From the cell containing the given text, extract its center point as [X, Y] coordinate. 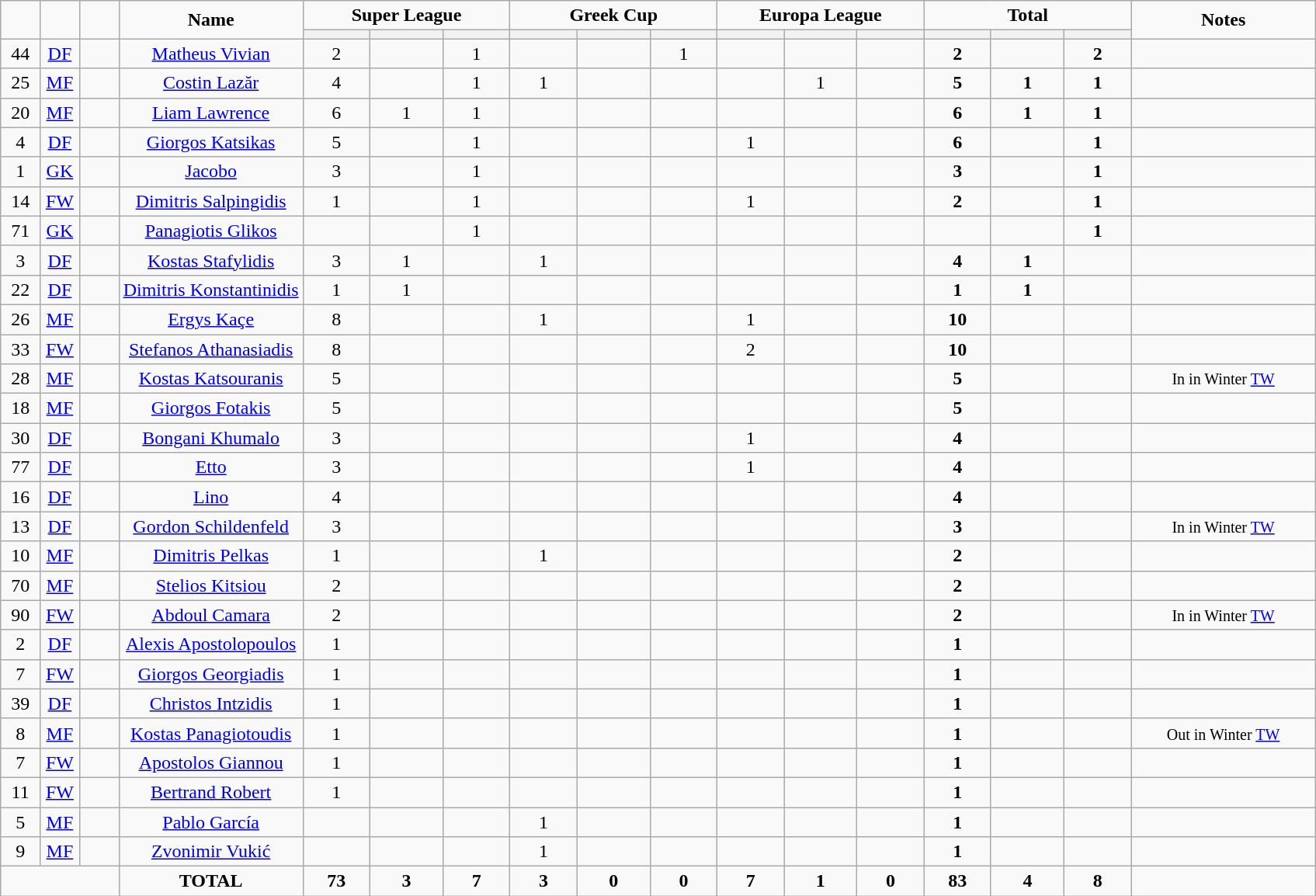
Zvonimir Vukić [211, 852]
18 [20, 408]
Europa League [821, 16]
83 [957, 881]
90 [20, 615]
Greek Cup [613, 16]
Dimitris Salpingidis [211, 201]
Giorgos Katsikas [211, 142]
Matheus Vivian [211, 54]
70 [20, 585]
Abdoul Camara [211, 615]
44 [20, 54]
33 [20, 349]
73 [336, 881]
TOTAL [211, 881]
Lino [211, 497]
Stelios Kitsiou [211, 585]
Stefanos Athanasiadis [211, 349]
Total [1028, 16]
28 [20, 379]
Kostas Panagiotoudis [211, 733]
Kostas Katsouranis [211, 379]
13 [20, 526]
39 [20, 703]
Apostolos Giannou [211, 762]
Liam Lawrence [211, 113]
Costin Lazăr [211, 83]
Pablo García [211, 822]
Super League [407, 16]
Kostas Stafylidis [211, 260]
Alexis Apostolopoulos [211, 644]
Bongani Khumalo [211, 438]
Jacobo [211, 172]
22 [20, 290]
14 [20, 201]
71 [20, 231]
Gordon Schildenfeld [211, 526]
9 [20, 852]
Dimitris Konstantinidis [211, 290]
Ergys Kaçe [211, 319]
11 [20, 792]
26 [20, 319]
77 [20, 467]
Notes [1224, 20]
Christos Intzidis [211, 703]
Bertrand Robert [211, 792]
Name [211, 20]
Etto [211, 467]
Giorgos Fotakis [211, 408]
Dimitris Pelkas [211, 556]
30 [20, 438]
20 [20, 113]
Giorgos Georgiadis [211, 674]
Panagiotis Glikos [211, 231]
16 [20, 497]
Out in Winter TW [1224, 733]
25 [20, 83]
